Detect which cell encompasses the target text, then output its (X, Y) center coordinate. 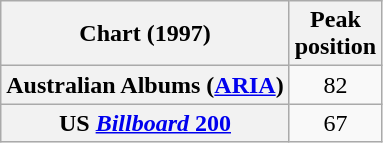
US Billboard 200 (145, 123)
67 (335, 123)
Peakposition (335, 34)
82 (335, 85)
Chart (1997) (145, 34)
Australian Albums (ARIA) (145, 85)
